Locate the cell with the specified text and output its [X, Y] center coordinate. 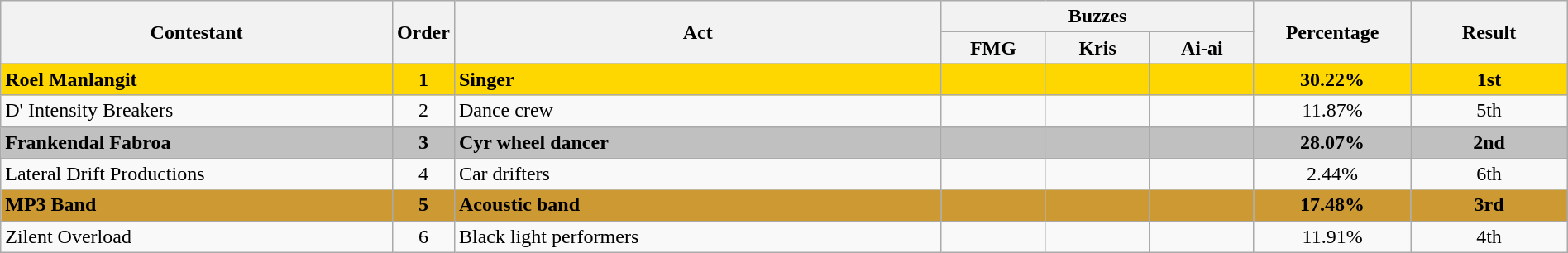
28.07% [1331, 142]
2nd [1489, 142]
Order [423, 32]
1st [1489, 79]
Lateral Drift Productions [197, 174]
6th [1489, 174]
Frankendal Fabroa [197, 142]
Cyr wheel dancer [697, 142]
Singer [697, 79]
17.48% [1331, 205]
5th [1489, 111]
4 [423, 174]
Kris [1097, 48]
Dance crew [697, 111]
1 [423, 79]
Roel Manlangit [197, 79]
D' Intensity Breakers [197, 111]
3 [423, 142]
Act [697, 32]
11.91% [1331, 236]
Percentage [1331, 32]
Ai-ai [1202, 48]
3rd [1489, 205]
30.22% [1331, 79]
Contestant [197, 32]
Result [1489, 32]
2 [423, 111]
Black light performers [697, 236]
6 [423, 236]
Buzzes [1097, 17]
MP3 Band [197, 205]
4th [1489, 236]
2.44% [1331, 174]
5 [423, 205]
11.87% [1331, 111]
FMG [993, 48]
Car drifters [697, 174]
Acoustic band [697, 205]
Zilent Overload [197, 236]
